Find where the given text appears and provide that cell's center as (X, Y) coordinate. 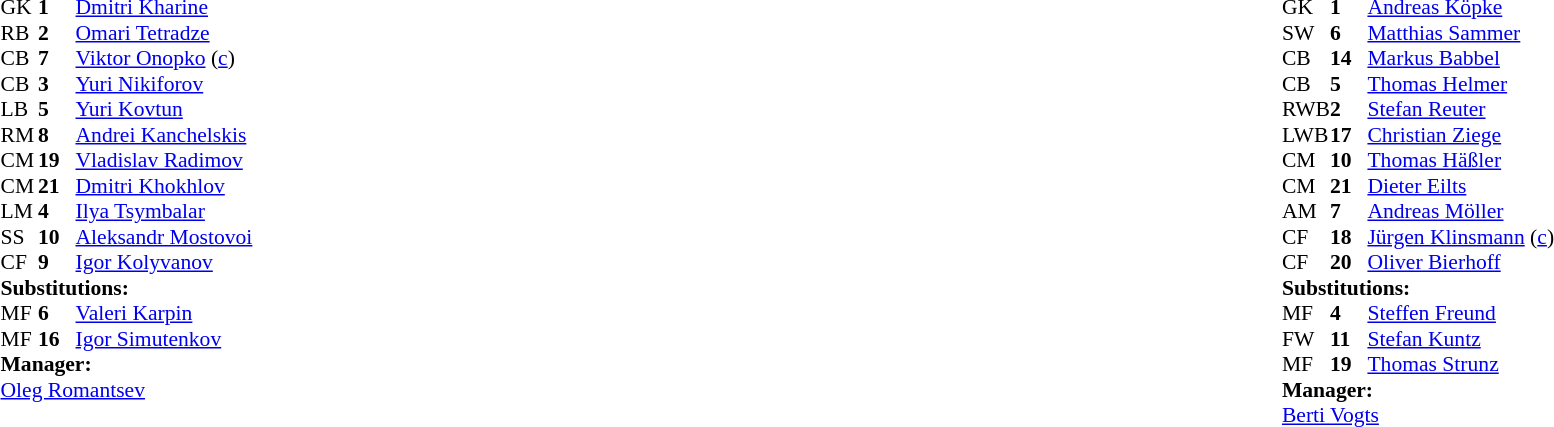
Oliver Bierhoff (1460, 263)
9 (57, 263)
Jürgen Klinsmann (c) (1460, 237)
Yuri Kovtun (164, 109)
11 (1349, 339)
Ilya Tsymbalar (164, 211)
3 (57, 84)
Steffen Freund (1460, 313)
20 (1349, 263)
Valeri Karpin (164, 313)
Omari Tetradze (164, 33)
Oleg Romantsev (126, 390)
Dieter Eilts (1460, 186)
Thomas Häßler (1460, 161)
Matthias Sammer (1460, 33)
RWB (1306, 109)
LM (19, 211)
Aleksandr Mostovoi (164, 237)
16 (57, 339)
17 (1349, 135)
LWB (1306, 135)
Thomas Strunz (1460, 365)
SW (1306, 33)
SS (19, 237)
AM (1306, 211)
Markus Babbel (1460, 59)
8 (57, 135)
Stefan Reuter (1460, 109)
Yuri Nikiforov (164, 84)
14 (1349, 59)
Andrei Kanchelskis (164, 135)
Stefan Kuntz (1460, 339)
Dmitri Khokhlov (164, 186)
Andreas Möller (1460, 211)
FW (1306, 339)
Thomas Helmer (1460, 84)
Igor Kolyvanov (164, 263)
18 (1349, 237)
Vladislav Radimov (164, 161)
RM (19, 135)
Christian Ziege (1460, 135)
Igor Simutenkov (164, 339)
LB (19, 109)
Viktor Onopko (c) (164, 59)
RB (19, 33)
